Find where the given text appears and provide that cell's center as (X, Y) coordinate. 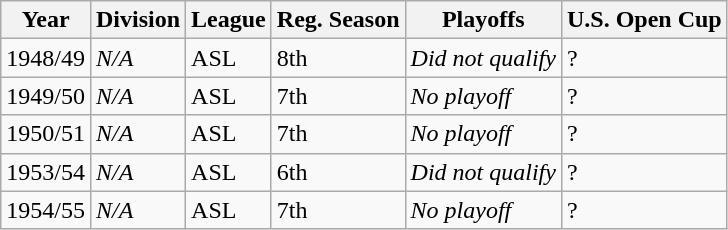
1950/51 (46, 134)
U.S. Open Cup (644, 20)
1949/50 (46, 96)
8th (338, 58)
Year (46, 20)
1953/54 (46, 172)
Reg. Season (338, 20)
1954/55 (46, 210)
6th (338, 172)
Division (138, 20)
League (229, 20)
1948/49 (46, 58)
Playoffs (483, 20)
